Return the [X, Y] coordinate for the center point of the cell that contains the specified text.  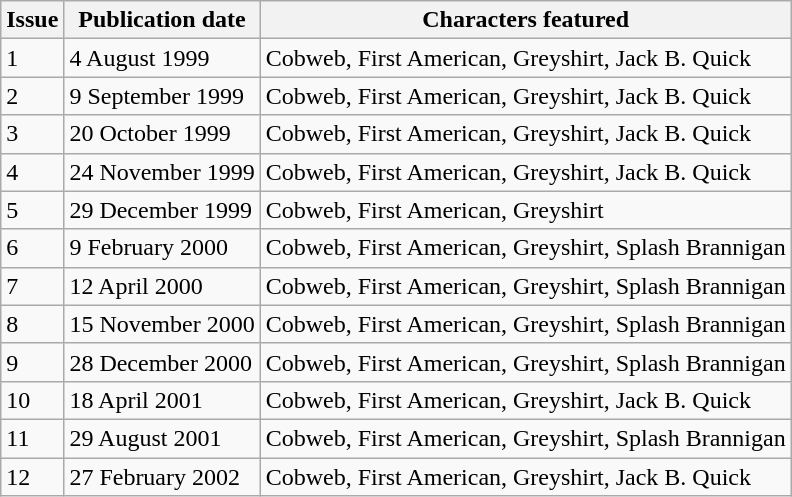
9 September 1999 [162, 96]
15 November 2000 [162, 324]
Characters featured [526, 20]
7 [32, 286]
27 February 2002 [162, 477]
18 April 2001 [162, 400]
28 December 2000 [162, 362]
12 [32, 477]
8 [32, 324]
4 August 1999 [162, 58]
29 December 1999 [162, 210]
10 [32, 400]
4 [32, 172]
3 [32, 134]
9 February 2000 [162, 248]
5 [32, 210]
9 [32, 362]
20 October 1999 [162, 134]
2 [32, 96]
Issue [32, 20]
6 [32, 248]
29 August 2001 [162, 438]
Cobweb, First American, Greyshirt [526, 210]
11 [32, 438]
Publication date [162, 20]
12 April 2000 [162, 286]
24 November 1999 [162, 172]
1 [32, 58]
